For the text-containing cell, return its midpoint in (X, Y) coordinate format. 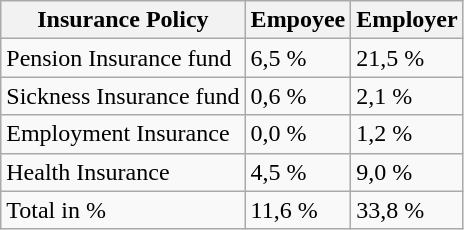
9,0 % (407, 172)
Pension Insurance fund (123, 58)
33,8 % (407, 210)
Employer (407, 20)
6,5 % (298, 58)
11,6 % (298, 210)
2,1 % (407, 96)
Health Insurance (123, 172)
4,5 % (298, 172)
1,2 % (407, 134)
Insurance Policy (123, 20)
Sickness Insurance fund (123, 96)
0,6 % (298, 96)
Empoyee (298, 20)
Total in % (123, 210)
0,0 % (298, 134)
21,5 % (407, 58)
Employment Insurance (123, 134)
